Locate the cell with the specified text and output its (X, Y) center coordinate. 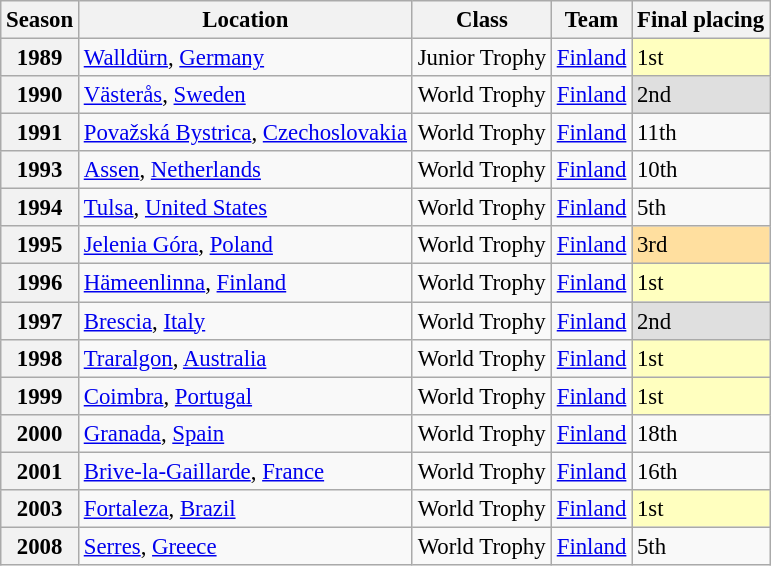
Assen, Netherlands (245, 170)
2000 (40, 433)
1997 (40, 321)
Walldürn, Germany (245, 58)
2008 (40, 546)
1990 (40, 95)
1999 (40, 396)
2001 (40, 471)
Coimbra, Portugal (245, 396)
1991 (40, 133)
11th (701, 133)
1995 (40, 245)
2003 (40, 509)
16th (701, 471)
Team (591, 20)
1994 (40, 208)
1998 (40, 358)
Brescia, Italy (245, 321)
1993 (40, 170)
Junior Trophy (482, 58)
Season (40, 20)
Location (245, 20)
3rd (701, 245)
10th (701, 170)
Považská Bystrica, Czechoslovakia (245, 133)
Traralgon, Australia (245, 358)
Jelenia Góra, Poland (245, 245)
1996 (40, 283)
Tulsa, United States (245, 208)
Västerås, Sweden (245, 95)
Hämeenlinna, Finland (245, 283)
Class (482, 20)
Fortaleza, Brazil (245, 509)
18th (701, 433)
Final placing (701, 20)
Brive-la-Gaillarde, France (245, 471)
Granada, Spain (245, 433)
1989 (40, 58)
Serres, Greece (245, 546)
